Output the [X, Y] coordinate of the center of the cell containing the given text.  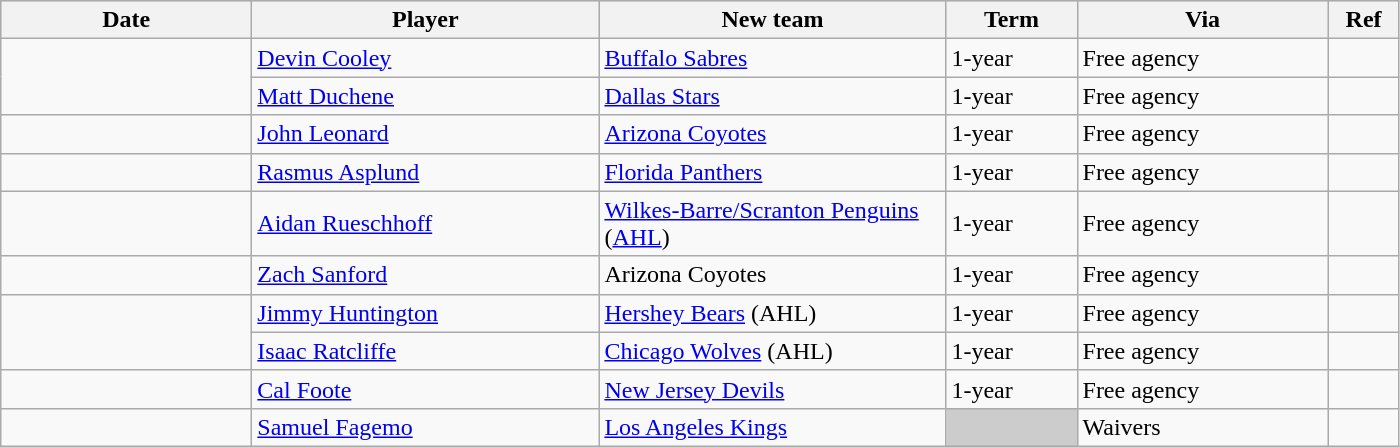
John Leonard [426, 134]
Hershey Bears (AHL) [772, 313]
Zach Sanford [426, 275]
Buffalo Sabres [772, 58]
Isaac Ratcliffe [426, 351]
Via [1202, 20]
Los Angeles Kings [772, 427]
Cal Foote [426, 389]
Waivers [1202, 427]
Dallas Stars [772, 96]
Devin Cooley [426, 58]
Florida Panthers [772, 172]
Player [426, 20]
Chicago Wolves (AHL) [772, 351]
New team [772, 20]
Rasmus Asplund [426, 172]
Ref [1364, 20]
New Jersey Devils [772, 389]
Aidan Rueschhoff [426, 224]
Matt Duchene [426, 96]
Jimmy Huntington [426, 313]
Wilkes-Barre/Scranton Penguins (AHL) [772, 224]
Term [1012, 20]
Samuel Fagemo [426, 427]
Date [126, 20]
